For the text-containing cell, return its midpoint in (X, Y) coordinate format. 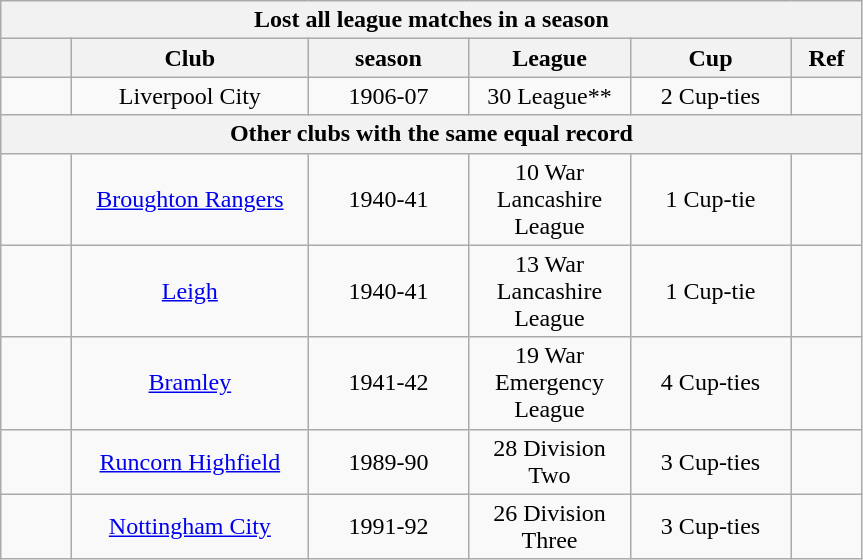
Lost all league matches in a season (432, 20)
1941-42 (388, 383)
Leigh (190, 291)
30 League** (550, 96)
1989-90 (388, 462)
Nottingham City (190, 526)
Broughton Rangers (190, 199)
Ref (826, 58)
season (388, 58)
Other clubs with the same equal record (432, 134)
Liverpool City (190, 96)
1991-92 (388, 526)
Cup (710, 58)
2 Cup-ties (710, 96)
Bramley (190, 383)
19 War Emergency League (550, 383)
13 War Lancashire League (550, 291)
Runcorn Highfield (190, 462)
1906-07 (388, 96)
4 Cup-ties (710, 383)
28 Division Two (550, 462)
League (550, 58)
10 War Lancashire League (550, 199)
26 Division Three (550, 526)
Club (190, 58)
